Output the [x, y] coordinate of the center of the cell containing the given text.  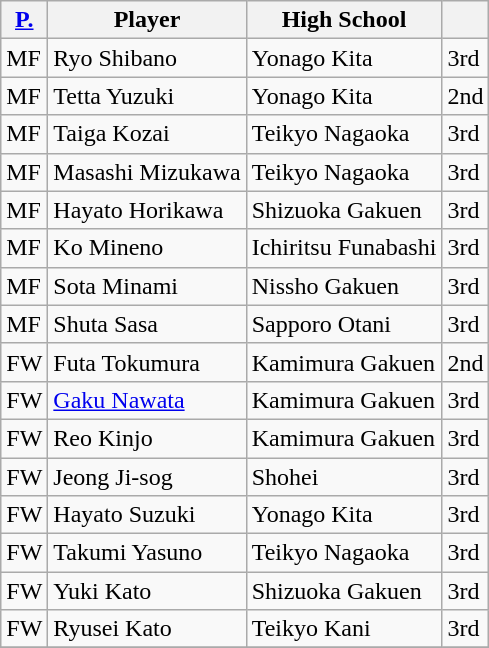
Masashi Mizukawa [147, 172]
Ichiritsu Funabashi [344, 248]
Takumi Yasuno [147, 553]
Tetta Yuzuki [147, 96]
P. [24, 20]
Hayato Horikawa [147, 210]
Jeong Ji-sog [147, 477]
Ryusei Kato [147, 629]
Shohei [344, 477]
Teikyo Kani [344, 629]
Player [147, 20]
Shuta Sasa [147, 324]
Gaku Nawata [147, 400]
Reo Kinjo [147, 438]
High School [344, 20]
Yuki Kato [147, 591]
Futa Tokumura [147, 362]
Taiga Kozai [147, 134]
Nissho Gakuen [344, 286]
Ryo Shibano [147, 58]
Hayato Suzuki [147, 515]
Ko Mineno [147, 248]
Sapporo Otani [344, 324]
Sota Minami [147, 286]
